Capture the cell that displays the provided text and extract its [x, y] central coordinate. 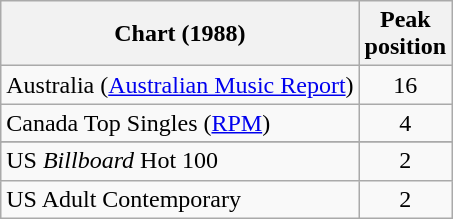
Peakposition [405, 34]
US Billboard Hot 100 [180, 161]
Chart (1988) [180, 34]
Canada Top Singles (RPM) [180, 123]
16 [405, 85]
4 [405, 123]
Australia (Australian Music Report) [180, 85]
US Adult Contemporary [180, 199]
